Locate the cell with the specified text and output its (x, y) center coordinate. 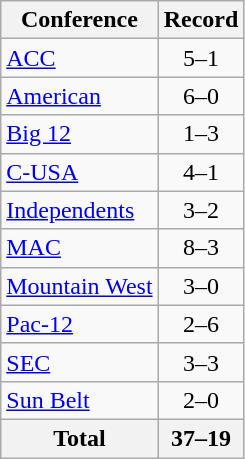
37–19 (201, 438)
8–3 (201, 248)
ACC (80, 58)
3–0 (201, 286)
Pac-12 (80, 324)
2–0 (201, 400)
Independents (80, 210)
Total (80, 438)
3–3 (201, 362)
Conference (80, 20)
Big 12 (80, 134)
6–0 (201, 96)
SEC (80, 362)
Record (201, 20)
5–1 (201, 58)
2–6 (201, 324)
4–1 (201, 172)
Sun Belt (80, 400)
1–3 (201, 134)
MAC (80, 248)
Mountain West (80, 286)
3–2 (201, 210)
C-USA (80, 172)
American (80, 96)
